Scan for the cell matching the given text and deliver its [x, y] coordinate at center. 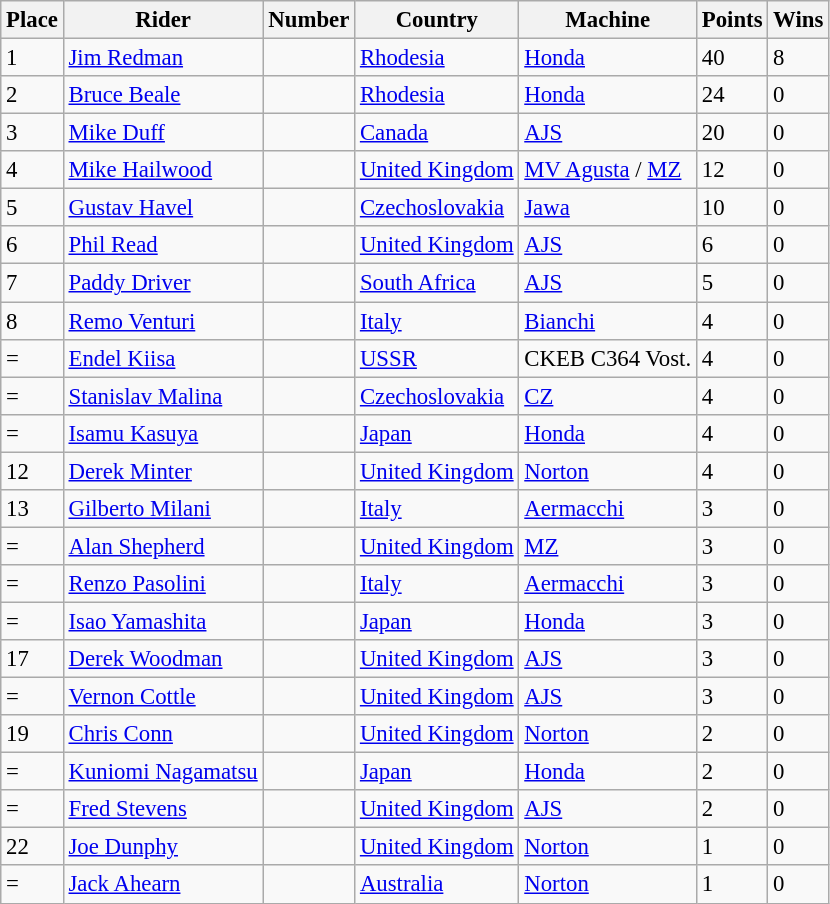
Phil Read [163, 245]
Australia [437, 885]
Mike Duff [163, 133]
Remo Venturi [163, 321]
Number [309, 20]
Wins [798, 20]
Paddy Driver [163, 283]
Alan Shepherd [163, 546]
17 [32, 659]
Isao Yamashita [163, 621]
Kuniomi Nagamatsu [163, 772]
Gustav Havel [163, 208]
Points [732, 20]
20 [732, 133]
Machine [608, 20]
Vernon Cottle [163, 697]
Gilberto Milani [163, 509]
Fred Stevens [163, 809]
South Africa [437, 283]
Mike Hailwood [163, 170]
24 [732, 95]
Jack Ahearn [163, 885]
Isamu Kasuya [163, 433]
Joe Dunphy [163, 847]
19 [32, 734]
13 [32, 509]
CZ [608, 396]
CKEB C364 Vost. [608, 358]
MV Agusta / MZ [608, 170]
22 [32, 847]
Chris Conn [163, 734]
40 [732, 58]
MZ [608, 546]
USSR [437, 358]
10 [732, 208]
Jawa [608, 208]
Stanislav Malina [163, 396]
Derek Woodman [163, 659]
Derek Minter [163, 471]
Canada [437, 133]
Place [32, 20]
Jim Redman [163, 58]
Bianchi [608, 321]
Bruce Beale [163, 95]
7 [32, 283]
Rider [163, 20]
Endel Kiisa [163, 358]
Country [437, 20]
Renzo Pasolini [163, 584]
